Scan for the cell matching the given text and deliver its [X, Y] coordinate at center. 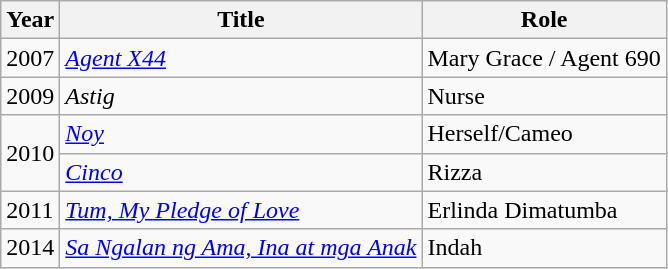
2007 [30, 58]
Nurse [544, 96]
Sa Ngalan ng Ama, Ina at mga Anak [241, 248]
Astig [241, 96]
2011 [30, 210]
Tum, My Pledge of Love [241, 210]
2014 [30, 248]
Role [544, 20]
Agent X44 [241, 58]
Herself/Cameo [544, 134]
Rizza [544, 172]
Erlinda Dimatumba [544, 210]
2010 [30, 153]
Year [30, 20]
Indah [544, 248]
Cinco [241, 172]
2009 [30, 96]
Mary Grace / Agent 690 [544, 58]
Noy [241, 134]
Title [241, 20]
